Scan for the cell matching the given text and deliver its [x, y] coordinate at center. 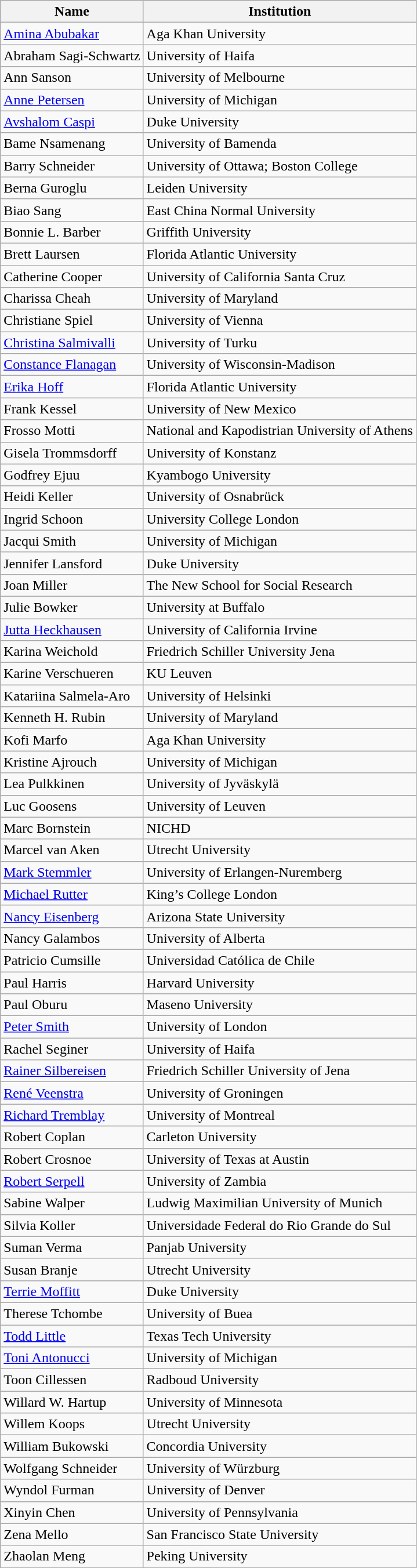
Karine Verschueren [72, 674]
Charissa Cheah [72, 299]
East China Normal University [280, 210]
Christiane Spiel [72, 321]
University at Buffalo [280, 607]
Radboud University [280, 1380]
Silvia Koller [72, 1225]
San Francisco State University [280, 1534]
Suman Verma [72, 1247]
University of Leuven [280, 806]
Kristine Ajrouch [72, 762]
Frank Kessel [72, 409]
Wyndol Furman [72, 1490]
Patricio Cumsille [72, 960]
Robert Coplan [72, 1137]
Avshalom Caspi [72, 122]
Gisela Trommsdorff [72, 453]
Panjab University [280, 1247]
Jennifer Lansford [72, 563]
University of New Mexico [280, 409]
Harvard University [280, 983]
Institution [280, 12]
Paul Harris [72, 983]
Ingrid Schoon [72, 519]
Zhaolan Meng [72, 1556]
Rachel Seginer [72, 1049]
Marcel van Aken [72, 850]
University of Pennsylvania [280, 1512]
University of Groningen [280, 1093]
Peking University [280, 1556]
Concordia University [280, 1446]
University of Jyväskylä [280, 784]
University of Montreal [280, 1115]
KU Leuven [280, 674]
University of Vienna [280, 321]
University of Turku [280, 343]
University of California Santa Cruz [280, 277]
University of London [280, 1027]
Universidad Católica de Chile [280, 960]
Richard Tremblay [72, 1115]
Mark Stemmler [72, 872]
Marc Bornstein [72, 828]
Julie Bowker [72, 607]
Lea Pulkkinen [72, 784]
Zena Mello [72, 1534]
Kenneth H. Rubin [72, 718]
Leiden University [280, 188]
Godfrey Ejuu [72, 475]
Christina Salmivalli [72, 343]
Universidade Federal do Rio Grande do Sul [280, 1225]
Bonnie L. Barber [72, 232]
University of Osnabrück [280, 497]
Rainer Silbereisen [72, 1071]
Maseno University [280, 1005]
Karina Weichold [72, 652]
Terrie Moffitt [72, 1291]
Carleton University [280, 1137]
Kofi Marfo [72, 740]
Joan Miller [72, 585]
University of Ottawa; Boston College [280, 166]
University of Zambia [280, 1181]
University of California Irvine [280, 629]
University of Buea [280, 1313]
Jutta Heckhausen [72, 629]
Constance Flanagan [72, 365]
Willard W. Hartup [72, 1402]
Paul Oburu [72, 1005]
NICHD [280, 828]
René Veenstra [72, 1093]
Texas Tech University [280, 1335]
Toni Antonucci [72, 1358]
Brett Laursen [72, 254]
University of Bamenda [280, 144]
The New School for Social Research [280, 585]
National and Kapodistrian University of Athens [280, 431]
Sabine Walper [72, 1203]
Erika Hoff [72, 387]
Arizona State University [280, 916]
Frosso Motti [72, 431]
Griffith University [280, 232]
Anne Petersen [72, 100]
University of Konstanz [280, 453]
University of Würzburg [280, 1468]
University of Texas at Austin [280, 1159]
Ludwig Maximilian University of Munich [280, 1203]
Kyambogo University [280, 475]
Katariina Salmela-Aro [72, 696]
Barry Schneider [72, 166]
Robert Crosnoe [72, 1159]
Robert Serpell [72, 1181]
University of Alberta [280, 938]
Friedrich Schiller University of Jena [280, 1071]
University of Denver [280, 1490]
Name [72, 12]
Therese Tchombe [72, 1313]
Michael Rutter [72, 894]
Peter Smith [72, 1027]
Friedrich Schiller University Jena [280, 652]
Nancy Galambos [72, 938]
Jacqui Smith [72, 541]
Amina Abubakar [72, 34]
Toon Cillessen [72, 1380]
University of Wisconsin-Madison [280, 365]
Ann Sanson [72, 78]
University of Minnesota [280, 1402]
Wolfgang Schneider [72, 1468]
Willem Koops [72, 1424]
William Bukowski [72, 1446]
Abraham Sagi-Schwartz [72, 56]
University of Melbourne [280, 78]
Biao Sang [72, 210]
Berna Guroglu [72, 188]
Heidi Keller [72, 497]
King’s College London [280, 894]
University of Helsinki [280, 696]
University College London [280, 519]
Nancy Eisenberg [72, 916]
Todd Little [72, 1335]
Susan Branje [72, 1269]
Xinyin Chen [72, 1512]
Catherine Cooper [72, 277]
Bame Nsamenang [72, 144]
Luc Goosens [72, 806]
University of Erlangen-Nuremberg [280, 872]
